Extract the (x, y) coordinate from the center of the cell holding the provided text.  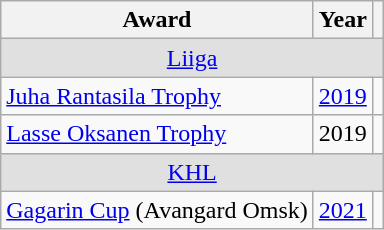
Juha Rantasila Trophy (158, 96)
Gagarin Cup (Avangard Omsk) (158, 210)
2021 (342, 210)
Lasse Oksanen Trophy (158, 134)
KHL (192, 172)
Year (342, 20)
Award (158, 20)
Liiga (192, 58)
